For the text-containing cell, return its midpoint in (x, y) coordinate format. 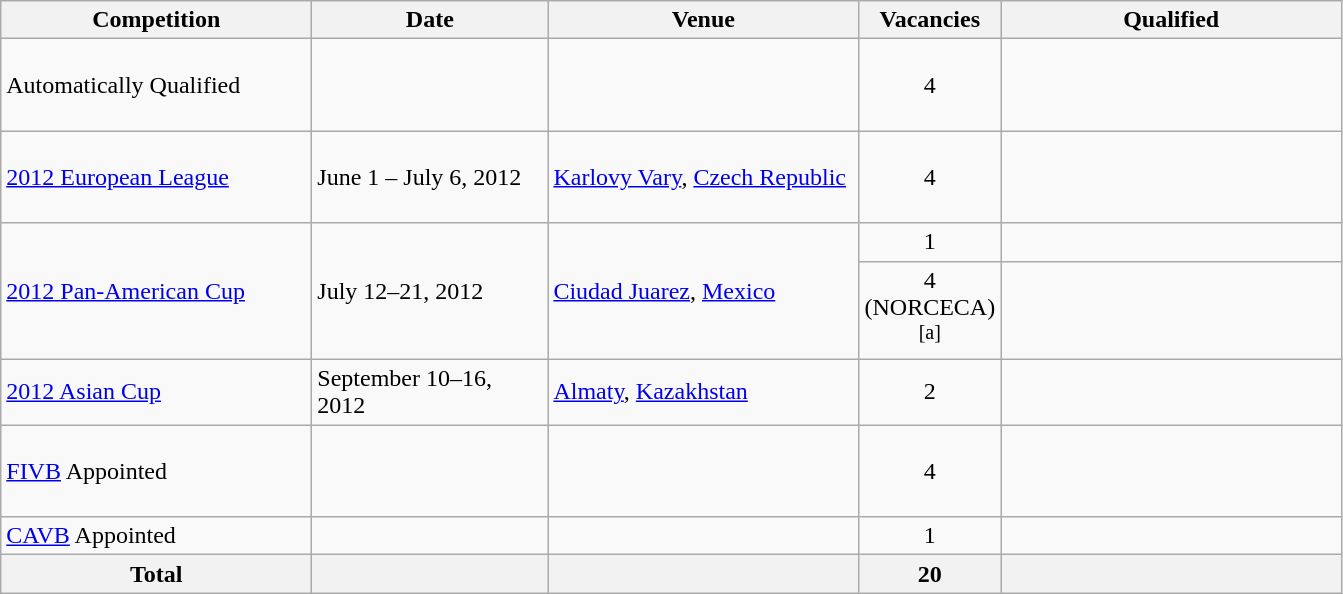
2 (930, 392)
July 12–21, 2012 (430, 292)
Automatically Qualified (156, 85)
Date (430, 20)
June 1 – July 6, 2012 (430, 177)
2012 European League (156, 177)
20 (930, 574)
2012 Asian Cup (156, 392)
4(NORCECA)[a] (930, 310)
Venue (704, 20)
Total (156, 574)
CAVB Appointed (156, 536)
Vacancies (930, 20)
Almaty, Kazakhstan (704, 392)
Ciudad Juarez, Mexico (704, 292)
September 10–16, 2012 (430, 392)
Karlovy Vary, Czech Republic (704, 177)
Qualified (1172, 20)
Competition (156, 20)
2012 Pan-American Cup (156, 292)
FIVB Appointed (156, 471)
